Pinpoint the cell where the given text exists, returning its [X, Y] midpoint coordinate. 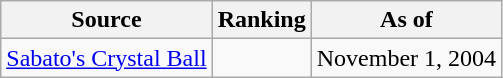
Ranking [262, 20]
As of [406, 20]
November 1, 2004 [406, 58]
Sabato's Crystal Ball [106, 58]
Source [106, 20]
